Identify which cell holds the provided text, then report its (x, y) central coordinate. 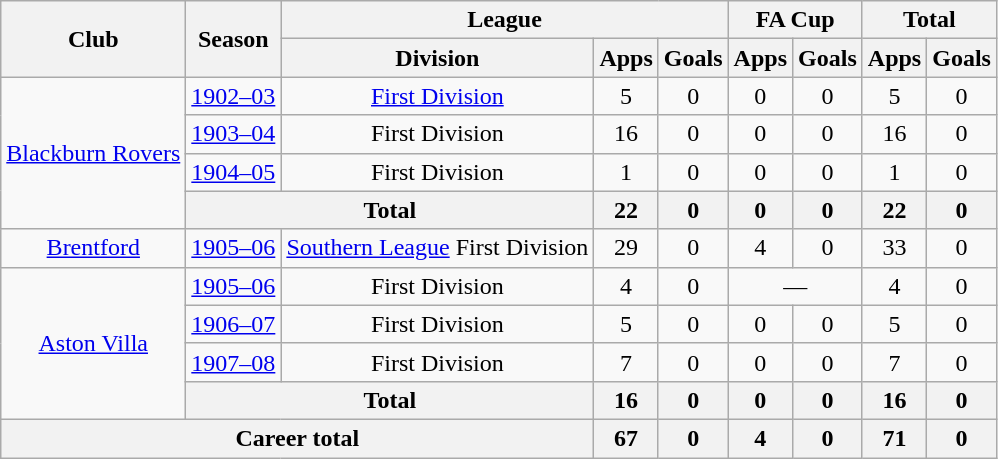
71 (894, 438)
FA Cup (795, 20)
Division (438, 58)
Career total (298, 438)
29 (626, 248)
33 (894, 248)
Brentford (94, 248)
Club (94, 39)
Season (234, 39)
1903–04 (234, 134)
1902–03 (234, 96)
— (795, 286)
1904–05 (234, 172)
1906–07 (234, 324)
1907–08 (234, 362)
67 (626, 438)
Blackburn Rovers (94, 153)
Southern League First Division (438, 248)
Aston Villa (94, 343)
League (504, 20)
